Identify which cell holds the provided text, then report its [x, y] central coordinate. 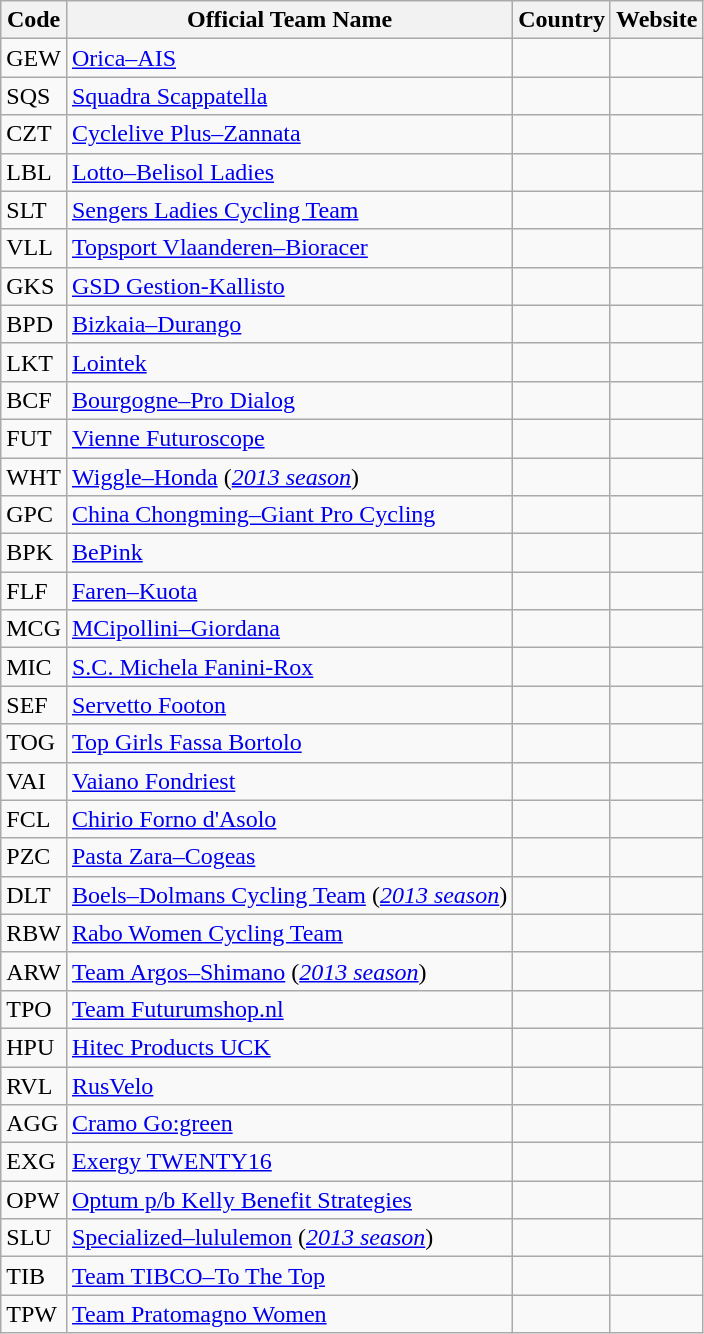
LBL [34, 172]
GEW [34, 58]
VAI [34, 781]
RusVelo [289, 1085]
Website [656, 20]
Hitec Products UCK [289, 1047]
Wiggle–Honda (2013 season) [289, 477]
Team TIBCO–To The Top [289, 1276]
EXG [34, 1162]
Sengers Ladies Cycling Team [289, 210]
MCipollini–Giordana [289, 629]
Official Team Name [289, 20]
Pasta Zara–Cogeas [289, 857]
SLU [34, 1238]
Code [34, 20]
TPO [34, 1009]
Top Girls Fassa Bortolo [289, 743]
Bizkaia–Durango [289, 324]
SEF [34, 705]
Squadra Scappatella [289, 96]
Cramo Go:green [289, 1124]
DLT [34, 895]
Cyclelive Plus–Zannata [289, 134]
OPW [34, 1200]
RVL [34, 1085]
Orica–AIS [289, 58]
S.C. Michela Fanini-Rox [289, 667]
FUT [34, 438]
Bourgogne–Pro Dialog [289, 400]
Topsport Vlaanderen–Bioracer [289, 248]
Exergy TWENTY16 [289, 1162]
Lotto–Belisol Ladies [289, 172]
Vaiano Fondriest [289, 781]
MCG [34, 629]
Rabo Women Cycling Team [289, 933]
Team Pratomagno Women [289, 1314]
PZC [34, 857]
GSD Gestion-Kallisto [289, 286]
CZT [34, 134]
MIC [34, 667]
LKT [34, 362]
RBW [34, 933]
TOG [34, 743]
FCL [34, 819]
Country [562, 20]
Faren–Kuota [289, 591]
TPW [34, 1314]
Specialized–lululemon (2013 season) [289, 1238]
China Chongming–Giant Pro Cycling [289, 515]
Team Argos–Shimano (2013 season) [289, 971]
Servetto Footon [289, 705]
Chirio Forno d'Asolo [289, 819]
FLF [34, 591]
Optum p/b Kelly Benefit Strategies [289, 1200]
Vienne Futuroscope [289, 438]
BPK [34, 553]
TIB [34, 1276]
GKS [34, 286]
HPU [34, 1047]
WHT [34, 477]
SQS [34, 96]
Team Futurumshop.nl [289, 1009]
GPC [34, 515]
VLL [34, 248]
BePink [289, 553]
ARW [34, 971]
SLT [34, 210]
Lointek [289, 362]
AGG [34, 1124]
Boels–Dolmans Cycling Team (2013 season) [289, 895]
BCF [34, 400]
BPD [34, 324]
